Search for the cell housing the specified text and yield its (X, Y) center coordinate. 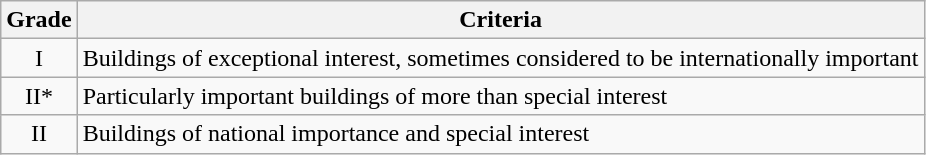
I (39, 58)
Criteria (500, 20)
II* (39, 96)
Buildings of exceptional interest, sometimes considered to be internationally important (500, 58)
Buildings of national importance and special interest (500, 134)
Grade (39, 20)
Particularly important buildings of more than special interest (500, 96)
II (39, 134)
